Locate the cell with the specified text and output its [x, y] center coordinate. 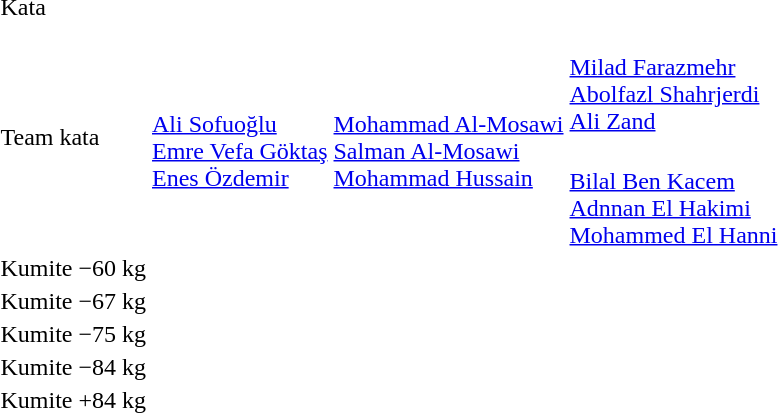
Mohammad Al-MosawiSalman Al-MosawiMohammad Hussain [448, 138]
Ali SofuoğluEmre Vefa GöktaşEnes Özdemir [240, 138]
